Search for the cell housing the specified text and yield its (x, y) center coordinate. 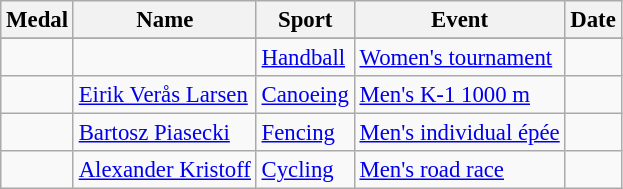
Cycling (305, 170)
Eirik Verås Larsen (164, 95)
Handball (305, 58)
Sport (305, 20)
Fencing (305, 133)
Men's individual épée (460, 133)
Name (164, 20)
Date (593, 20)
Event (460, 20)
Canoeing (305, 95)
Bartosz Piasecki (164, 133)
Men's K-1 1000 m (460, 95)
Alexander Kristoff (164, 170)
Medal (38, 20)
Women's tournament (460, 58)
Men's road race (460, 170)
